Identify which cell holds the provided text, then report its [X, Y] central coordinate. 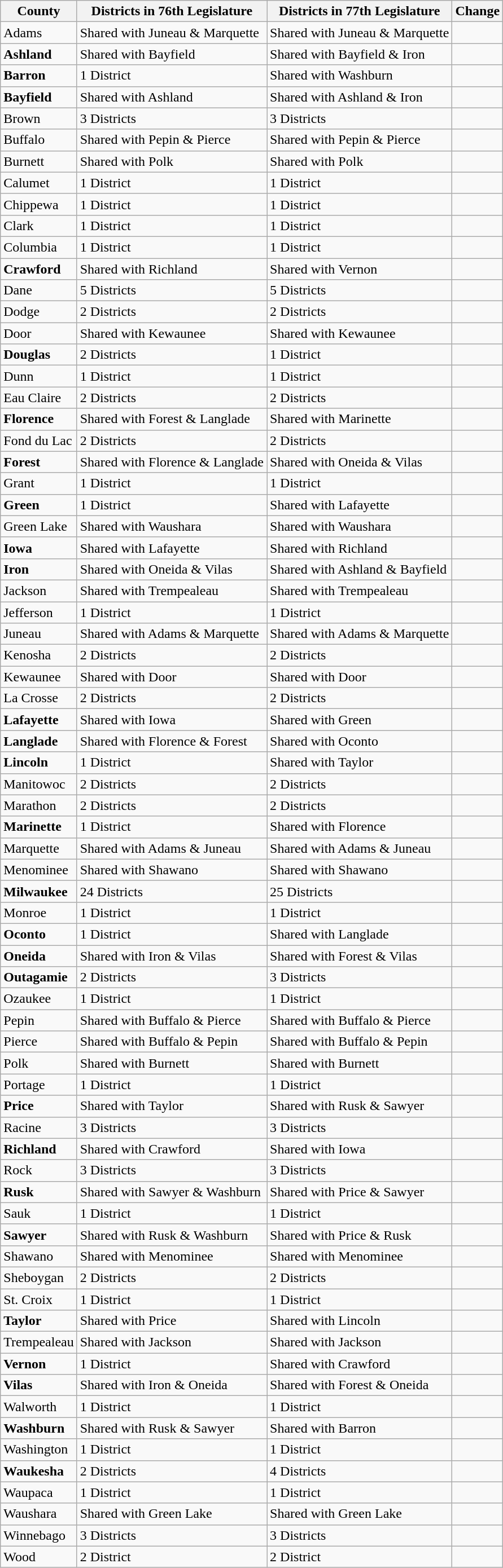
Shared with Bayfield & Iron [360, 54]
Sawyer [38, 1235]
Shared with Iron & Vilas [172, 956]
Crawford [38, 269]
Florence [38, 419]
Dunn [38, 376]
Shared with Washburn [360, 76]
Shawano [38, 1256]
Juneau [38, 634]
Calumet [38, 183]
Waupaca [38, 1492]
Shared with Forest & Langlade [172, 419]
Door [38, 333]
Shared with Forest & Oneida [360, 1385]
Oneida [38, 956]
Grant [38, 483]
Shared with Florence & Langlade [172, 462]
Shared with Ashland & Iron [360, 97]
Kewaunee [38, 677]
Kenosha [38, 655]
Chippewa [38, 204]
Eau Claire [38, 398]
Marquette [38, 848]
Shared with Ashland [172, 97]
Forest [38, 462]
Jefferson [38, 612]
Douglas [38, 355]
Pierce [38, 1042]
Shared with Florence [360, 827]
Washburn [38, 1428]
Buffalo [38, 140]
Shared with Price [172, 1321]
Shared with Ashland & Bayfield [360, 569]
Milwaukee [38, 891]
Vilas [38, 1385]
Oconto [38, 934]
Rusk [38, 1192]
St. Croix [38, 1299]
Sheboygan [38, 1278]
Adams [38, 33]
Ozaukee [38, 999]
24 Districts [172, 891]
Columbia [38, 247]
Rock [38, 1170]
Waukesha [38, 1471]
Langlade [38, 741]
Taylor [38, 1321]
Shared with Florence & Forest [172, 741]
Winnebago [38, 1535]
4 Districts [360, 1471]
Ashland [38, 54]
Districts in 76th Legislature [172, 11]
Waushara [38, 1514]
Iowa [38, 548]
Shared with Langlade [360, 934]
Vernon [38, 1364]
Change [478, 11]
Brown [38, 118]
Iron [38, 569]
Dane [38, 290]
Bayfield [38, 97]
Districts in 77th Legislature [360, 11]
Dodge [38, 312]
Clark [38, 226]
Polk [38, 1063]
Sauk [38, 1213]
Menominee [38, 870]
Wood [38, 1557]
Shared with Barron [360, 1428]
Green Lake [38, 526]
Shared with Oconto [360, 741]
Burnett [38, 161]
Shared with Rusk & Washburn [172, 1235]
County [38, 11]
Shared with Iron & Oneida [172, 1385]
Lincoln [38, 763]
Shared with Price & Rusk [360, 1235]
Green [38, 505]
Jackson [38, 591]
Shared with Lincoln [360, 1321]
Pepin [38, 1020]
Shared with Marinette [360, 419]
Outagamie [38, 977]
La Crosse [38, 698]
Marathon [38, 805]
Walworth [38, 1407]
Monroe [38, 913]
Fond du Lac [38, 441]
Trempealeau [38, 1342]
Portage [38, 1085]
Marinette [38, 827]
Shared with Forest & Vilas [360, 956]
Richland [38, 1149]
Washington [38, 1450]
Shared with Green [360, 720]
Shared with Bayfield [172, 54]
Manitowoc [38, 784]
25 Districts [360, 891]
Shared with Sawyer & Washburn [172, 1192]
Shared with Vernon [360, 269]
Racine [38, 1127]
Shared with Price & Sawyer [360, 1192]
Barron [38, 76]
Lafayette [38, 720]
Price [38, 1106]
